Locate the cell with the specified text and output its (X, Y) center coordinate. 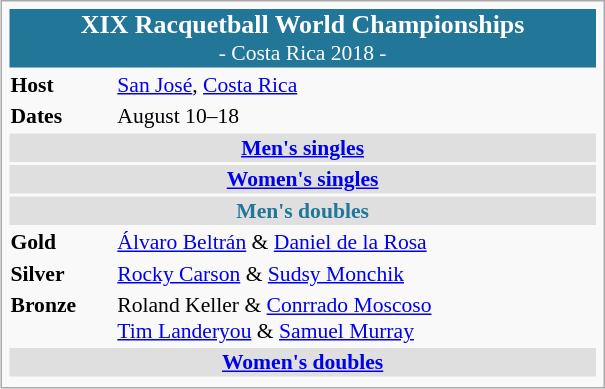
San José, Costa Rica (356, 84)
XIX Racquetball World Championships- Costa Rica 2018 - (302, 38)
Women's singles (302, 179)
Silver (61, 273)
Álvaro Beltrán & Daniel de la Rosa (356, 242)
Dates (61, 116)
Women's doubles (302, 362)
August 10–18 (356, 116)
Roland Keller & Conrrado Moscoso Tim Landeryou & Samuel Murray (356, 318)
Host (61, 84)
Gold (61, 242)
Rocky Carson & Sudsy Monchik (356, 273)
Men's singles (302, 147)
Men's doubles (302, 210)
Bronze (61, 318)
